Return (x, y) of the center of cell containing provided text 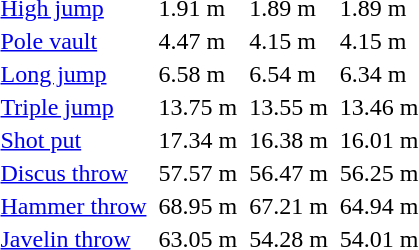
13.75 m (198, 107)
6.54 m (289, 74)
17.34 m (198, 140)
4.15 m (289, 41)
16.38 m (289, 140)
57.57 m (198, 173)
6.58 m (198, 74)
56.47 m (289, 173)
68.95 m (198, 206)
67.21 m (289, 206)
4.47 m (198, 41)
13.55 m (289, 107)
